Return (X, Y) of the center of cell containing provided text 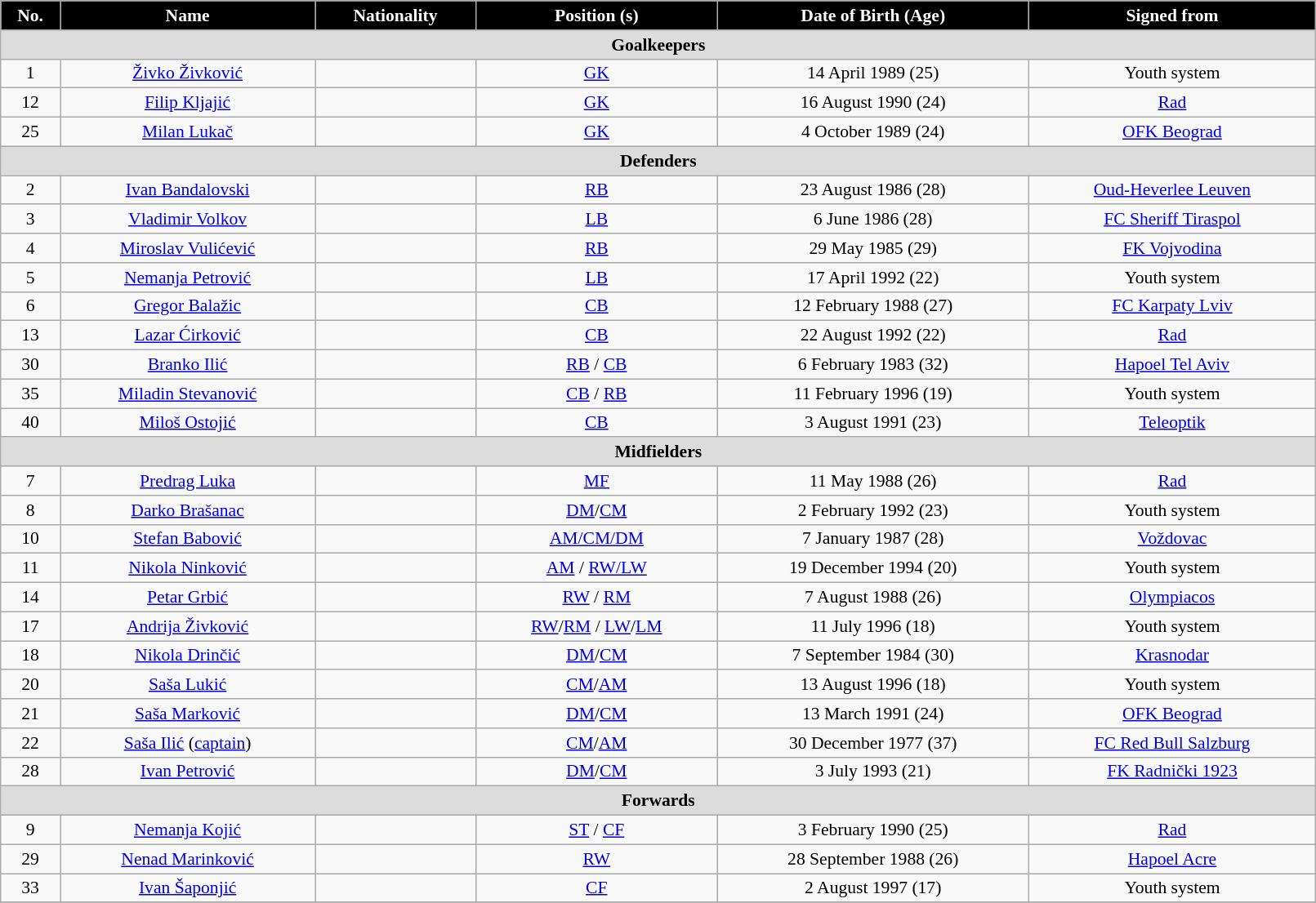
40 (31, 423)
22 August 1992 (22) (872, 336)
Petar Grbić (188, 598)
10 (31, 539)
Forwards (658, 801)
30 December 1977 (37) (872, 743)
FC Sheriff Tiraspol (1172, 220)
4 (31, 248)
17 April 1992 (22) (872, 278)
Hapoel Acre (1172, 859)
Saša Ilić (captain) (188, 743)
Ivan Šaponjić (188, 888)
29 (31, 859)
MF (596, 481)
16 August 1990 (24) (872, 103)
1 (31, 73)
6 June 1986 (28) (872, 220)
5 (31, 278)
Miroslav Vulićević (188, 248)
Krasnodar (1172, 656)
12 (31, 103)
13 (31, 336)
Nationality (395, 16)
2 August 1997 (17) (872, 888)
Nemanja Petrović (188, 278)
6 February 1983 (32) (872, 365)
7 (31, 481)
28 September 1988 (26) (872, 859)
17 (31, 626)
Name (188, 16)
Hapoel Tel Aviv (1172, 365)
7 September 1984 (30) (872, 656)
11 July 1996 (18) (872, 626)
Saša Marković (188, 714)
14 April 1989 (25) (872, 73)
Lazar Ćirković (188, 336)
14 (31, 598)
ST / CF (596, 830)
8 (31, 510)
19 December 1994 (20) (872, 568)
20 (31, 685)
2 February 1992 (23) (872, 510)
Saša Lukić (188, 685)
29 May 1985 (29) (872, 248)
21 (31, 714)
35 (31, 394)
FC Red Bull Salzburg (1172, 743)
AM/CM/DM (596, 539)
Nikola Drinčić (188, 656)
Milan Lukač (188, 132)
11 May 1988 (26) (872, 481)
Olympiacos (1172, 598)
Signed from (1172, 16)
9 (31, 830)
Stefan Babović (188, 539)
RW / RM (596, 598)
4 October 1989 (24) (872, 132)
11 February 1996 (19) (872, 394)
2 (31, 190)
25 (31, 132)
CB / RB (596, 394)
Miladin Stevanović (188, 394)
Defenders (658, 161)
Predrag Luka (188, 481)
7 January 1987 (28) (872, 539)
6 (31, 306)
Nikola Ninković (188, 568)
3 February 1990 (25) (872, 830)
18 (31, 656)
RW/RM / LW/LM (596, 626)
RW (596, 859)
28 (31, 772)
Gregor Balažic (188, 306)
Živko Živković (188, 73)
3 August 1991 (23) (872, 423)
AM / RW/LW (596, 568)
Nemanja Kojić (188, 830)
FC Karpaty Lviv (1172, 306)
Voždovac (1172, 539)
Miloš Ostojić (188, 423)
Oud-Heverlee Leuven (1172, 190)
33 (31, 888)
Position (s) (596, 16)
12 February 1988 (27) (872, 306)
11 (31, 568)
Teleoptik (1172, 423)
Midfielders (658, 452)
13 August 1996 (18) (872, 685)
22 (31, 743)
Andrija Živković (188, 626)
3 (31, 220)
Branko Ilić (188, 365)
Filip Kljajić (188, 103)
Darko Brašanac (188, 510)
23 August 1986 (28) (872, 190)
FK Vojvodina (1172, 248)
13 March 1991 (24) (872, 714)
Nenad Marinković (188, 859)
No. (31, 16)
Ivan Petrović (188, 772)
CF (596, 888)
RB / CB (596, 365)
3 July 1993 (21) (872, 772)
7 August 1988 (26) (872, 598)
30 (31, 365)
FK Radnički 1923 (1172, 772)
Vladimir Volkov (188, 220)
Goalkeepers (658, 45)
Ivan Bandalovski (188, 190)
Date of Birth (Age) (872, 16)
